Find where the given text appears and provide that cell's center as [x, y] coordinate. 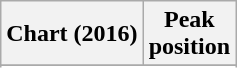
Peakposition [189, 34]
Chart (2016) [72, 34]
